Pinpoint the cell where the given text exists, returning its (X, Y) midpoint coordinate. 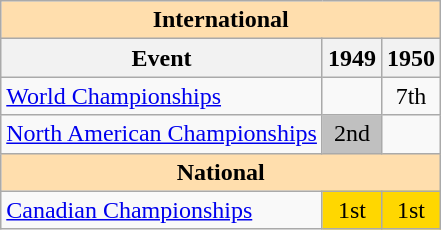
2nd (352, 134)
1949 (352, 58)
North American Championships (162, 134)
Event (162, 58)
1950 (412, 58)
Canadian Championships (162, 210)
World Championships (162, 96)
7th (412, 96)
International (221, 20)
National (221, 172)
